Find where the given text appears and provide that cell's center as (x, y) coordinate. 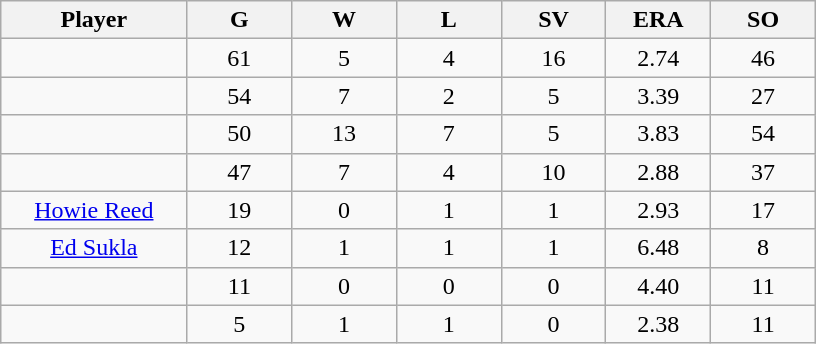
13 (344, 134)
61 (240, 58)
Player (94, 20)
SV (554, 20)
2.88 (658, 172)
2.38 (658, 324)
50 (240, 134)
37 (764, 172)
G (240, 20)
3.39 (658, 96)
3.83 (658, 134)
L (448, 20)
46 (764, 58)
ERA (658, 20)
6.48 (658, 248)
Ed Sukla (94, 248)
8 (764, 248)
2 (448, 96)
2.93 (658, 210)
2.74 (658, 58)
10 (554, 172)
27 (764, 96)
17 (764, 210)
47 (240, 172)
12 (240, 248)
SO (764, 20)
Howie Reed (94, 210)
4.40 (658, 286)
19 (240, 210)
W (344, 20)
16 (554, 58)
